For the text-containing cell, return its midpoint in [x, y] coordinate format. 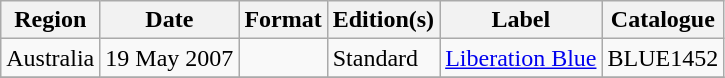
Australia [50, 58]
BLUE1452 [663, 58]
Date [170, 20]
Catalogue [663, 20]
Liberation Blue [521, 58]
19 May 2007 [170, 58]
Standard [383, 58]
Format [283, 20]
Label [521, 20]
Region [50, 20]
Edition(s) [383, 20]
